Capture the cell that displays the provided text and extract its [x, y] central coordinate. 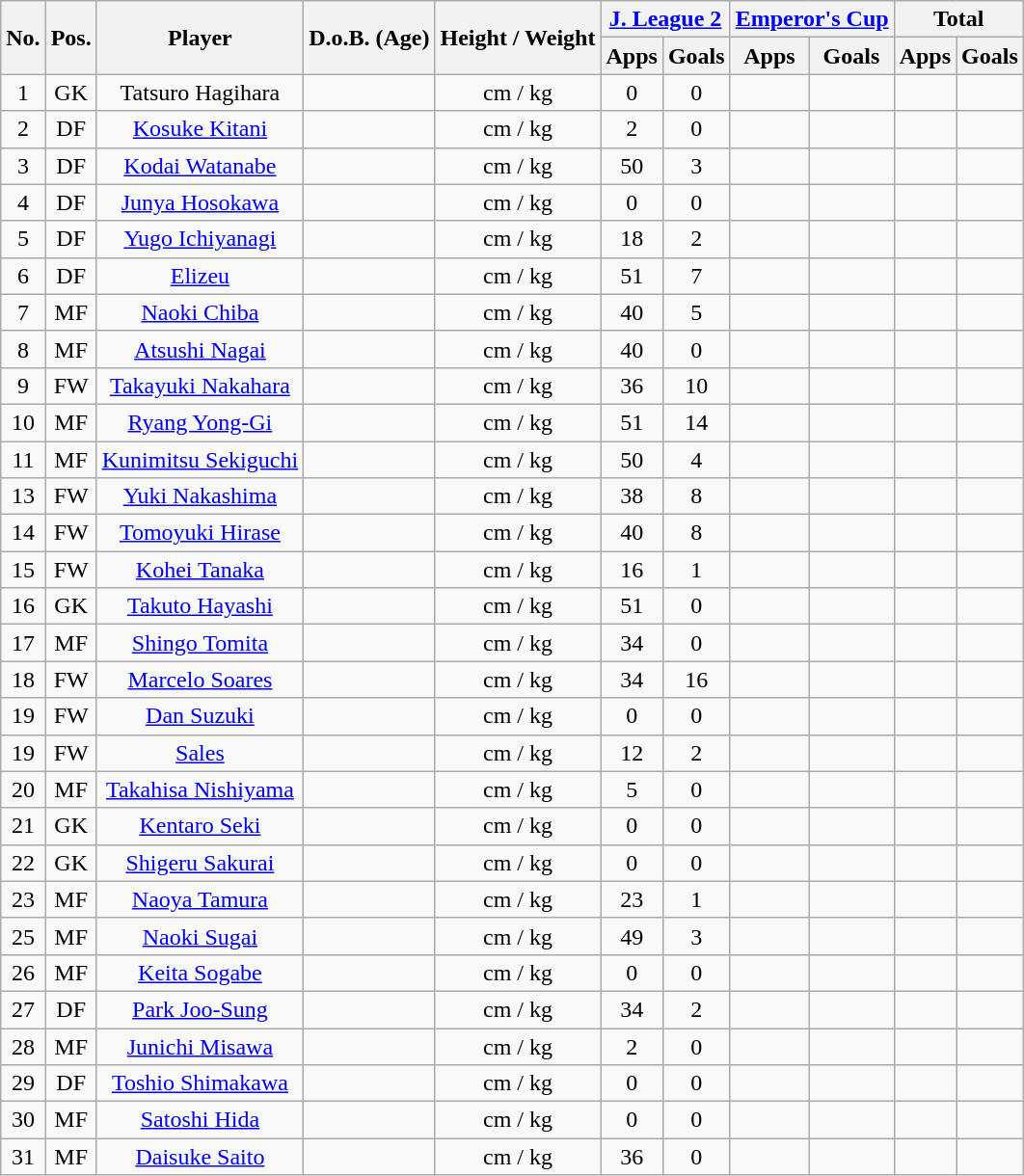
Naoki Chiba [200, 312]
Sales [200, 753]
Tomoyuki Hirase [200, 533]
25 [23, 936]
22 [23, 863]
Yuki Nakashima [200, 496]
Takahisa Nishiyama [200, 789]
6 [23, 276]
12 [632, 753]
Junichi Misawa [200, 1046]
Kunimitsu Sekiguchi [200, 460]
11 [23, 460]
Keita Sogabe [200, 973]
Park Joo-Sung [200, 1009]
Height / Weight [518, 38]
Elizeu [200, 276]
Toshio Shimakawa [200, 1083]
Emperor's Cup [812, 19]
27 [23, 1009]
Daisuke Saito [200, 1157]
17 [23, 643]
Ryang Yong-Gi [200, 422]
Atsushi Nagai [200, 349]
Pos. [71, 38]
28 [23, 1046]
Shigeru Sakurai [200, 863]
26 [23, 973]
No. [23, 38]
21 [23, 826]
Takuto Hayashi [200, 606]
Dan Suzuki [200, 716]
20 [23, 789]
Shingo Tomita [200, 643]
Naoya Tamura [200, 899]
49 [632, 936]
Tatsuro Hagihara [200, 93]
Takayuki Nakahara [200, 386]
Kohei Tanaka [200, 570]
Player [200, 38]
Kentaro Seki [200, 826]
Kosuke Kitani [200, 129]
29 [23, 1083]
Naoki Sugai [200, 936]
Yugo Ichiyanagi [200, 239]
Junya Hosokawa [200, 202]
Marcelo Soares [200, 680]
D.o.B. (Age) [369, 38]
9 [23, 386]
30 [23, 1120]
Kodai Watanabe [200, 166]
Satoshi Hida [200, 1120]
31 [23, 1157]
Total [958, 19]
15 [23, 570]
13 [23, 496]
J. League 2 [665, 19]
38 [632, 496]
